Return the (X, Y) coordinate for the center point of the cell that contains the specified text.  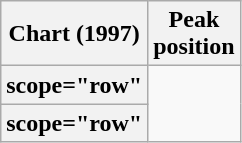
Peakposition (194, 34)
Chart (1997) (74, 34)
